Identify which cell holds the provided text, then report its (x, y) central coordinate. 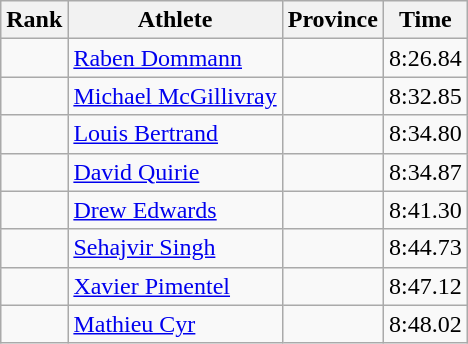
8:32.85 (425, 96)
Mathieu Cyr (175, 324)
Louis Bertrand (175, 134)
8:26.84 (425, 58)
Raben Dommann (175, 58)
Xavier Pimentel (175, 286)
8:47.12 (425, 286)
Drew Edwards (175, 210)
Time (425, 20)
8:34.87 (425, 172)
Michael McGillivray (175, 96)
David Quirie (175, 172)
Sehajvir Singh (175, 248)
8:41.30 (425, 210)
8:34.80 (425, 134)
8:48.02 (425, 324)
Province (332, 20)
Rank (34, 20)
Athlete (175, 20)
8:44.73 (425, 248)
